For the text-containing cell, return its midpoint in (X, Y) coordinate format. 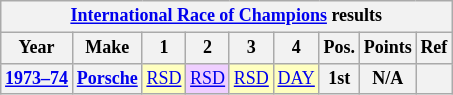
1 (164, 48)
3 (251, 48)
4 (296, 48)
Points (388, 48)
1st (339, 78)
N/A (388, 78)
Porsche (107, 78)
Year (37, 48)
2 (208, 48)
Ref (434, 48)
Make (107, 48)
International Race of Champions results (226, 16)
Pos. (339, 48)
DAY (296, 78)
1973–74 (37, 78)
